Identify which cell holds the provided text, then report its [X, Y] central coordinate. 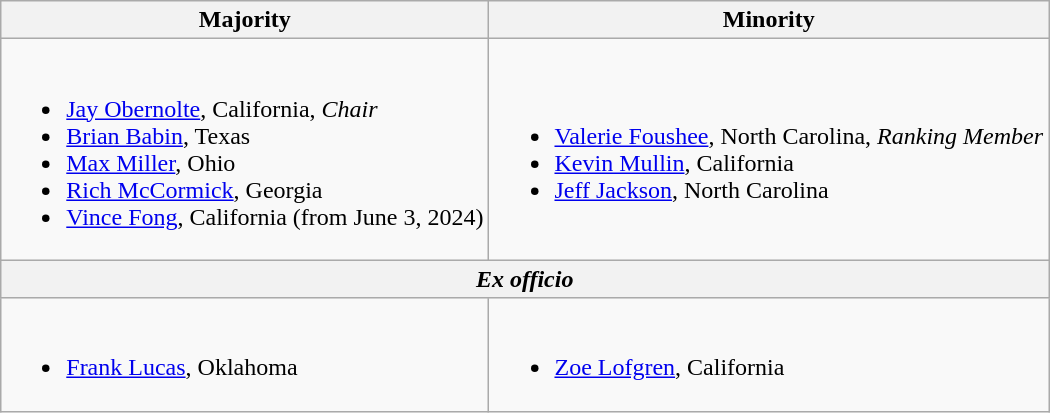
Majority [245, 20]
Ex officio [525, 279]
Minority [769, 20]
Jay Obernolte, California, ChairBrian Babin, TexasMax Miller, OhioRich McCormick, GeorgiaVince Fong, California (from June 3, 2024) [245, 150]
Zoe Lofgren, California [769, 354]
Frank Lucas, Oklahoma [245, 354]
Valerie Foushee, North Carolina, Ranking MemberKevin Mullin, CaliforniaJeff Jackson, North Carolina [769, 150]
